Scan for the cell matching the given text and deliver its [x, y] coordinate at center. 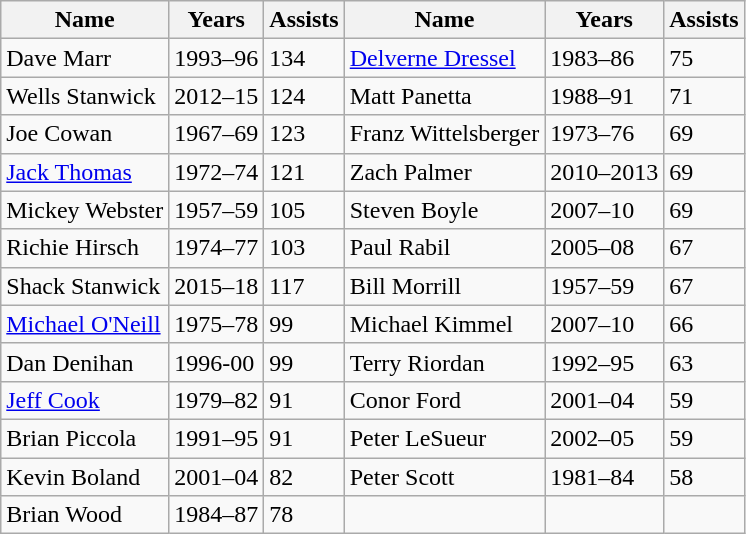
1984–87 [216, 515]
1991–95 [216, 438]
Richie Hirsch [85, 248]
Shack Stanwick [85, 286]
Peter LeSueur [444, 438]
82 [304, 477]
Mickey Webster [85, 210]
2005–08 [604, 248]
Dan Denihan [85, 362]
Matt Panetta [444, 96]
1981–84 [604, 477]
Peter Scott [444, 477]
Brian Piccola [85, 438]
75 [704, 58]
Delverne Dressel [444, 58]
2010–2013 [604, 172]
Joe Cowan [85, 134]
1972–74 [216, 172]
117 [304, 286]
78 [304, 515]
1973–76 [604, 134]
124 [304, 96]
1993–96 [216, 58]
2002–05 [604, 438]
Franz Wittelsberger [444, 134]
Wells Stanwick [85, 96]
134 [304, 58]
121 [304, 172]
66 [704, 324]
Zach Palmer [444, 172]
Terry Riordan [444, 362]
103 [304, 248]
2015–18 [216, 286]
Jeff Cook [85, 400]
2012–15 [216, 96]
Bill Morrill [444, 286]
1988–91 [604, 96]
Dave Marr [85, 58]
1979–82 [216, 400]
Michael Kimmel [444, 324]
63 [704, 362]
71 [704, 96]
Jack Thomas [85, 172]
Conor Ford [444, 400]
Kevin Boland [85, 477]
Brian Wood [85, 515]
Michael O'Neill [85, 324]
1996-00 [216, 362]
Steven Boyle [444, 210]
123 [304, 134]
1974–77 [216, 248]
58 [704, 477]
1983–86 [604, 58]
1992–95 [604, 362]
1967–69 [216, 134]
1975–78 [216, 324]
Paul Rabil [444, 248]
105 [304, 210]
